Detect which cell encompasses the target text, then output its (X, Y) center coordinate. 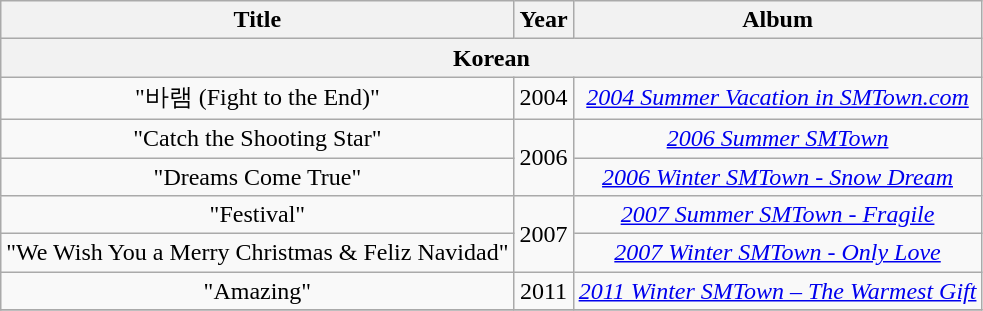
2006 Winter SMTown - Snow Dream (778, 177)
2007 Winter SMTown - Only Love (778, 253)
Year (544, 20)
2011 (544, 291)
Title (258, 20)
2006 Summer SMTown (778, 138)
2004 (544, 98)
"Festival" (258, 215)
2004 Summer Vacation in SMTown.com (778, 98)
Album (778, 20)
2006 (544, 157)
Korean (492, 58)
"Dreams Come True" (258, 177)
"Catch the Shooting Star" (258, 138)
2011 Winter SMTown – The Warmest Gift (778, 291)
2007 Summer SMTown - Fragile (778, 215)
2007 (544, 234)
"Amazing" (258, 291)
"바램 (Fight to the End)" (258, 98)
"We Wish You a Merry Christmas & Feliz Navidad" (258, 253)
